Return (x, y) of the center of cell containing provided text 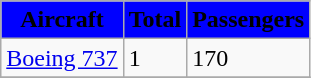
Boeing 737 (62, 58)
Passengers (248, 20)
Total (155, 20)
1 (155, 58)
170 (248, 58)
Aircraft (62, 20)
